Determine the (X, Y) coordinate at the center of the cell enclosing the given text.  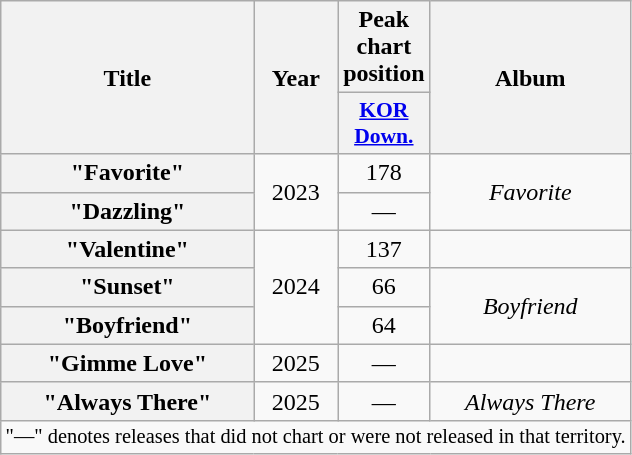
"Gimme Love" (128, 363)
64 (384, 325)
"Sunset" (128, 287)
Peak chart position (384, 47)
"Dazzling" (128, 211)
Year (296, 78)
137 (384, 249)
"Valentine" (128, 249)
Title (128, 78)
"—" denotes releases that did not chart or were not released in that territory. (316, 437)
KORDown. (384, 124)
178 (384, 173)
Boyfriend (530, 306)
Album (530, 78)
Favorite (530, 192)
2023 (296, 192)
"Favorite" (128, 173)
66 (384, 287)
2024 (296, 287)
"Boyfriend" (128, 325)
Always There (530, 401)
"Always There" (128, 401)
